Return the [X, Y] coordinate for the center point of the cell that contains the specified text.  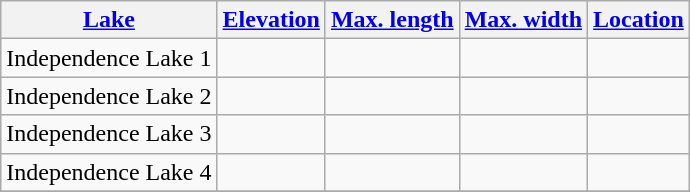
Lake [109, 20]
Elevation [271, 20]
Max. width [523, 20]
Location [639, 20]
Independence Lake 3 [109, 134]
Independence Lake 1 [109, 58]
Independence Lake 2 [109, 96]
Independence Lake 4 [109, 172]
Max. length [392, 20]
